Return the [X, Y] coordinate for the center point of the cell that contains the specified text.  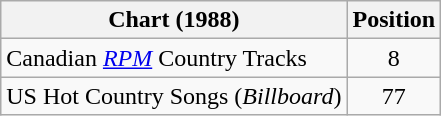
8 [394, 58]
Position [394, 20]
US Hot Country Songs (Billboard) [174, 96]
77 [394, 96]
Canadian RPM Country Tracks [174, 58]
Chart (1988) [174, 20]
